Output the (x, y) coordinate of the center of the cell containing the given text.  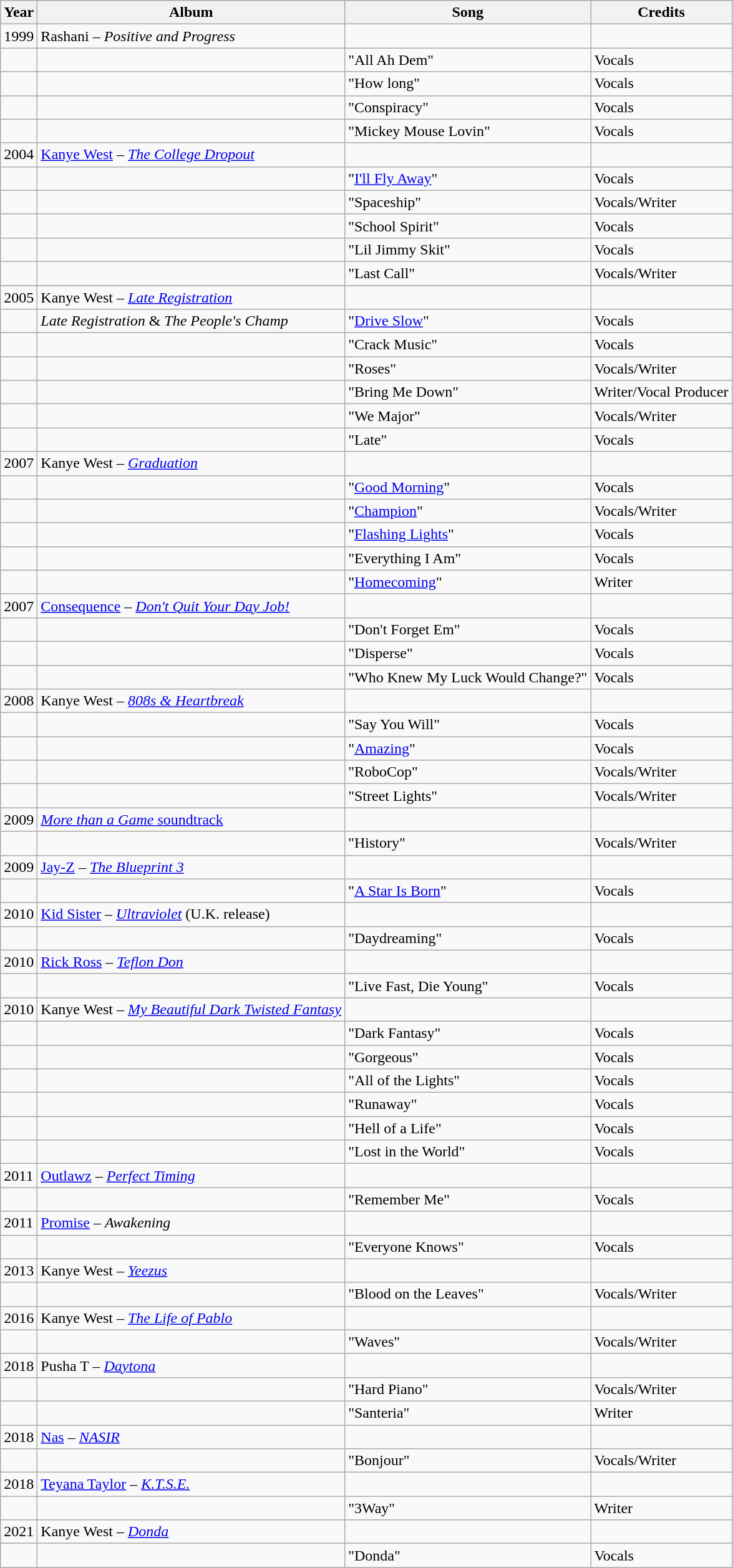
2004 (19, 155)
"Blood on the Leaves" (468, 1294)
More than a Game soundtrack (191, 820)
Jay-Z – The Blueprint 3 (191, 867)
Kid Sister – Ultraviolet (U.K. release) (191, 914)
"Hell of a Life" (468, 1128)
"All of the Lights" (468, 1081)
Kanye West – Donda (191, 1532)
"Spaceship" (468, 202)
Promise – Awakening (191, 1223)
2016 (19, 1318)
"Hard Piano" (468, 1389)
Album (191, 12)
"Donda" (468, 1556)
"Don't Forget Em" (468, 629)
Outlawz – Perfect Timing (191, 1176)
"Good Morning" (468, 487)
Pusha T – Daytona (191, 1365)
"Everything I Am" (468, 558)
"Gorgeous" (468, 1057)
"Disperse" (468, 653)
"Flashing Lights" (468, 535)
"Crack Music" (468, 345)
Credits (661, 12)
2021 (19, 1532)
2005 (19, 298)
Kanye West – Graduation (191, 463)
"Santeria" (468, 1413)
"Last Call" (468, 273)
"Homecoming" (468, 582)
1999 (19, 36)
"Street Lights" (468, 796)
"Waves" (468, 1342)
Consequence – Don't Quit Your Day Job! (191, 606)
"School Spirit" (468, 226)
"Conspiracy" (468, 107)
Kanye West – The College Dropout (191, 155)
"Champion" (468, 511)
"Everyone Knows" (468, 1247)
"Mickey Mouse Lovin" (468, 131)
"3Way" (468, 1508)
"Dark Fantasy" (468, 1033)
Kanye West – Yeezus (191, 1270)
"Live Fast, Die Young" (468, 985)
"We Major" (468, 416)
"A Star Is Born" (468, 891)
"Lost in the World" (468, 1152)
Rick Ross – Teflon Don (191, 962)
"All Ah Dem" (468, 60)
Kanye West – 808s & Heartbreak (191, 701)
Nas – NASIR (191, 1436)
Kanye West – Late Registration (191, 298)
"Amazing" (468, 748)
Teyana Taylor – K.T.S.E. (191, 1484)
"Late" (468, 440)
"I'll Fly Away" (468, 178)
Year (19, 12)
Late Registration & The People's Champ (191, 321)
"Roses" (468, 369)
Writer/Vocal Producer (661, 392)
"Say You Will" (468, 725)
"Runaway" (468, 1105)
Kanye West – The Life of Pablo (191, 1318)
2008 (19, 701)
"Lil Jimmy Skit" (468, 249)
2013 (19, 1270)
"Bring Me Down" (468, 392)
Kanye West – My Beautiful Dark Twisted Fantasy (191, 1009)
"History" (468, 843)
"Who Knew My Luck Would Change?" (468, 677)
"Drive Slow" (468, 321)
"Remember Me" (468, 1199)
"How long" (468, 84)
Rashani – Positive and Progress (191, 36)
"Bonjour" (468, 1461)
"Daydreaming" (468, 938)
Song (468, 12)
"RoboCop" (468, 772)
